Output the [x, y] coordinate of the center of the cell containing the given text.  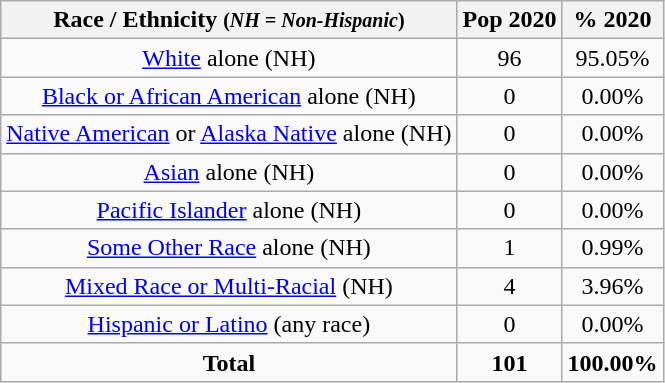
Race / Ethnicity (NH = Non-Hispanic) [229, 20]
% 2020 [612, 20]
Hispanic or Latino (any race) [229, 324]
Pop 2020 [510, 20]
Black or African American alone (NH) [229, 96]
Mixed Race or Multi-Racial (NH) [229, 286]
101 [510, 362]
White alone (NH) [229, 58]
Native American or Alaska Native alone (NH) [229, 134]
1 [510, 248]
96 [510, 58]
0.99% [612, 248]
Pacific Islander alone (NH) [229, 210]
95.05% [612, 58]
Asian alone (NH) [229, 172]
100.00% [612, 362]
4 [510, 286]
Total [229, 362]
3.96% [612, 286]
Some Other Race alone (NH) [229, 248]
